Output the [X, Y] coordinate of the center of the cell containing the given text.  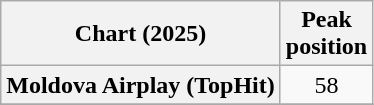
Peakposition [326, 34]
58 [326, 85]
Chart (2025) [141, 34]
Moldova Airplay (TopHit) [141, 85]
